Locate the cell with the specified text and output its (x, y) center coordinate. 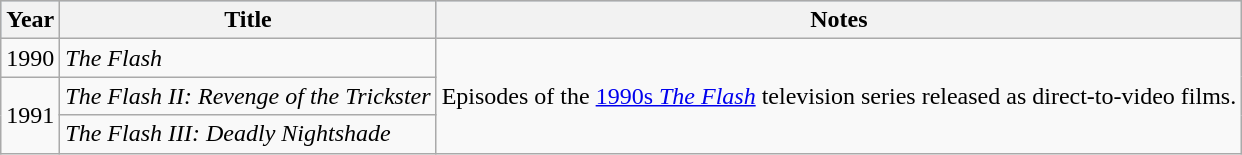
Notes (839, 20)
1990 (30, 58)
Episodes of the 1990s The Flash television series released as direct-to-video films. (839, 96)
The Flash III: Deadly Nightshade (248, 134)
1991 (30, 115)
Year (30, 20)
Title (248, 20)
The Flash (248, 58)
The Flash II: Revenge of the Trickster (248, 96)
